Provide the (x, y) coordinate of the cell's center where the given text is located.  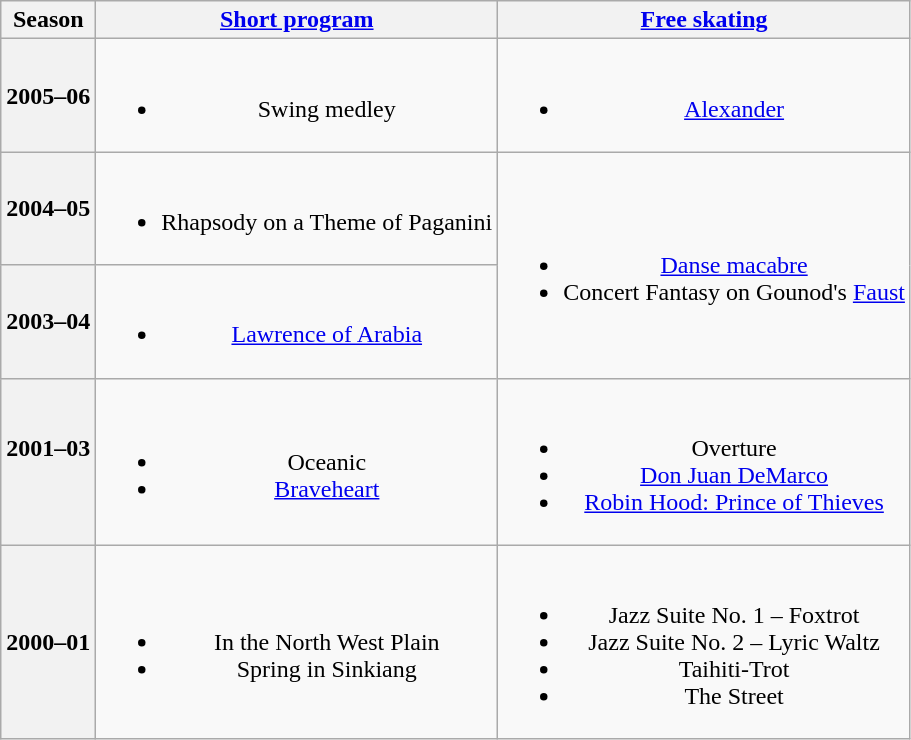
2003–04 (48, 322)
Lawrence of Arabia (297, 322)
Swing medley (297, 96)
Season (48, 20)
Alexander (704, 96)
2005–06 (48, 96)
2001–03 (48, 462)
Rhapsody on a Theme of Paganini (297, 208)
Jazz Suite No. 1 – FoxtrotJazz Suite No. 2 – Lyric WaltzTaihiti-TrotThe Street (704, 642)
2000–01 (48, 642)
Free skating (704, 20)
Danse macabre Concert Fantasy on Gounod's Faust (704, 265)
Oceanic Braveheart (297, 462)
Overture Don Juan DeMarco Robin Hood: Prince of Thieves (704, 462)
2004–05 (48, 208)
In the North West Plain Spring in Sinkiang (297, 642)
Short program (297, 20)
